Search for the cell housing the specified text and yield its [x, y] center coordinate. 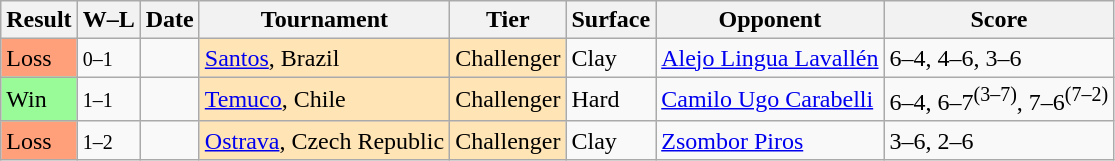
Ostrava, Czech Republic [324, 140]
Hard [611, 100]
Score [999, 20]
6–4, 4–6, 3–6 [999, 58]
Opponent [770, 20]
Win [39, 100]
Surface [611, 20]
1–1 [108, 100]
Date [170, 20]
1–2 [108, 140]
0–1 [108, 58]
Result [39, 20]
Tournament [324, 20]
3–6, 2–6 [999, 140]
W–L [108, 20]
Tier [508, 20]
6–4, 6–7(3–7), 7–6(7–2) [999, 100]
Temuco, Chile [324, 100]
Zsombor Piros [770, 140]
Santos, Brazil [324, 58]
Alejo Lingua Lavallén [770, 58]
Camilo Ugo Carabelli [770, 100]
